Scan for the cell matching the given text and deliver its (X, Y) coordinate at center. 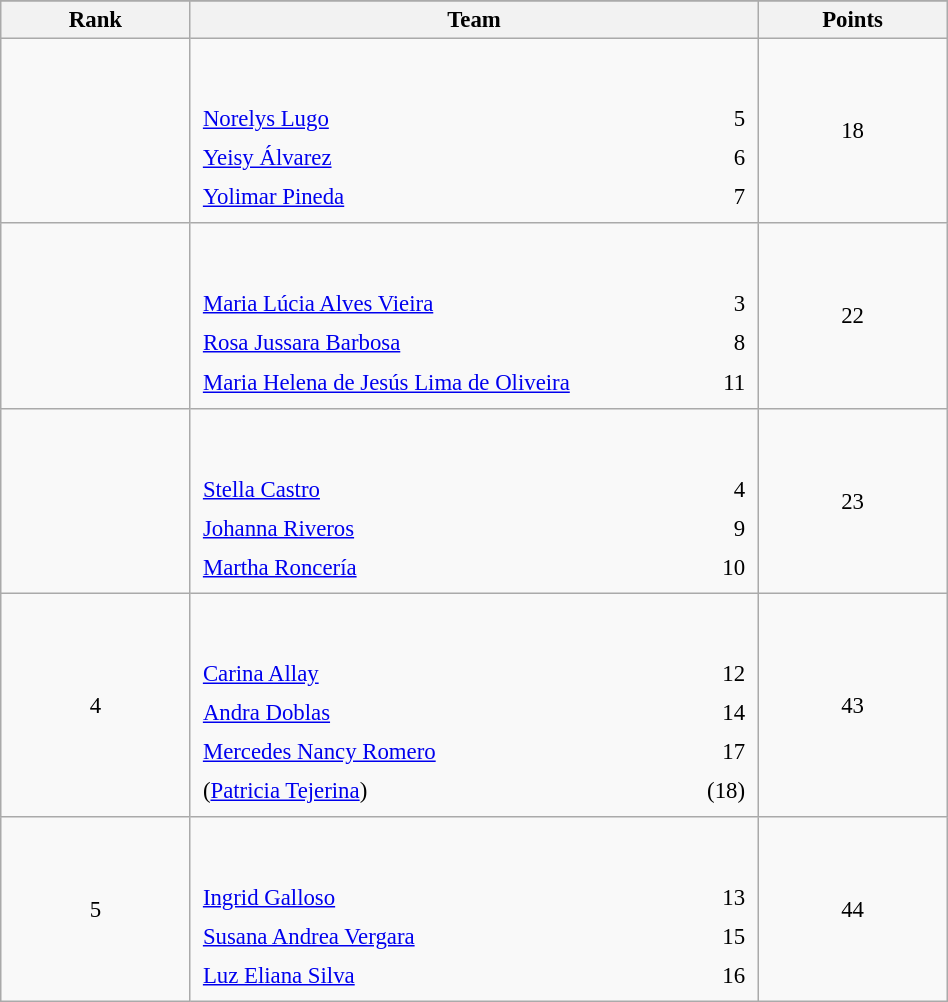
6 (717, 158)
Stella Castro 4 Johanna Riveros 9 Martha Roncería 10 (474, 500)
17 (704, 752)
8 (729, 343)
Maria Lúcia Alves Vieira (451, 304)
Rank (96, 20)
12 (704, 673)
7 (717, 197)
11 (729, 382)
(Patricia Tejerina) (428, 791)
Martha Roncería (428, 567)
Norelys Lugo (440, 119)
14 (704, 713)
Points (852, 20)
Carina Allay 12 Andra Doblas 14 Mercedes Nancy Romero 17 (Patricia Tejerina) (18) (474, 705)
3 (729, 304)
Rosa Jussara Barbosa (451, 343)
13 (714, 897)
Maria Lúcia Alves Vieira 3 Rosa Jussara Barbosa 8 Maria Helena de Jesús Lima de Oliveira 11 (474, 316)
22 (852, 316)
9 (705, 528)
(18) (704, 791)
Maria Helena de Jesús Lima de Oliveira (451, 382)
18 (852, 132)
Team (474, 20)
Yeisy Álvarez (440, 158)
Ingrid Galloso (438, 897)
Luz Eliana Silva (438, 976)
44 (852, 910)
16 (714, 976)
23 (852, 500)
Andra Doblas (428, 713)
Carina Allay (428, 673)
Yolimar Pineda (440, 197)
15 (714, 937)
Susana Andrea Vergara (438, 937)
Norelys Lugo 5 Yeisy Álvarez 6 Yolimar Pineda 7 (474, 132)
Stella Castro (428, 489)
Ingrid Galloso 13 Susana Andrea Vergara 15 Luz Eliana Silva 16 (474, 910)
43 (852, 705)
10 (705, 567)
Mercedes Nancy Romero (428, 752)
Johanna Riveros (428, 528)
